From the cell containing the given text, extract its center point as [X, Y] coordinate. 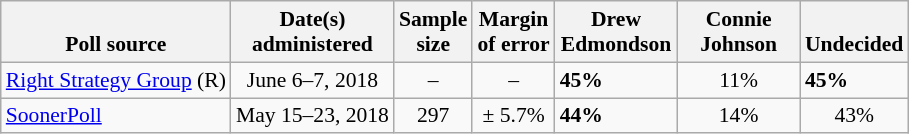
± 5.7% [513, 116]
Date(s)administered [312, 32]
Marginof error [513, 32]
May 15–23, 2018 [312, 116]
Poll source [116, 32]
Undecided [854, 32]
Samplesize [433, 32]
43% [854, 116]
297 [433, 116]
DrewEdmondson [616, 32]
ConnieJohnson [738, 32]
44% [616, 116]
Right Strategy Group (R) [116, 80]
14% [738, 116]
11% [738, 80]
SoonerPoll [116, 116]
June 6–7, 2018 [312, 80]
